Search for the cell housing the specified text and yield its [X, Y] center coordinate. 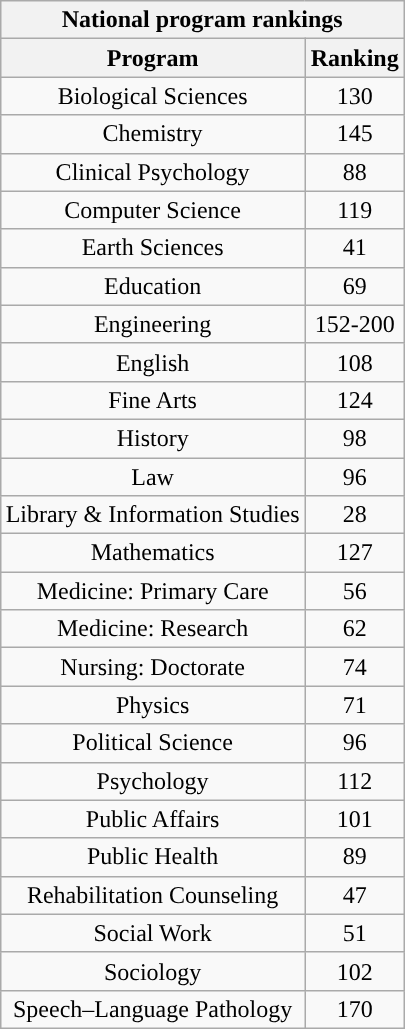
Library & Information Studies [152, 515]
127 [354, 553]
89 [354, 857]
51 [354, 933]
41 [354, 248]
130 [354, 96]
National program rankings [202, 20]
Fine Arts [152, 400]
47 [354, 895]
102 [354, 971]
119 [354, 210]
Medicine: Research [152, 629]
Speech–Language Pathology [152, 1009]
Education [152, 286]
62 [354, 629]
74 [354, 667]
English [152, 362]
Earth Sciences [152, 248]
71 [354, 705]
Law [152, 477]
Public Affairs [152, 819]
History [152, 438]
124 [354, 400]
28 [354, 515]
170 [354, 1009]
112 [354, 781]
56 [354, 591]
Program [152, 58]
88 [354, 172]
98 [354, 438]
145 [354, 134]
Clinical Psychology [152, 172]
Ranking [354, 58]
Computer Science [152, 210]
Biological Sciences [152, 96]
101 [354, 819]
Sociology [152, 971]
Political Science [152, 743]
108 [354, 362]
Public Health [152, 857]
Medicine: Primary Care [152, 591]
Engineering [152, 324]
Nursing: Doctorate [152, 667]
Mathematics [152, 553]
Psychology [152, 781]
Social Work [152, 933]
Chemistry [152, 134]
69 [354, 286]
Rehabilitation Counseling [152, 895]
152-200 [354, 324]
Physics [152, 705]
